Return the [X, Y] coordinate for the center point of the cell that contains the specified text.  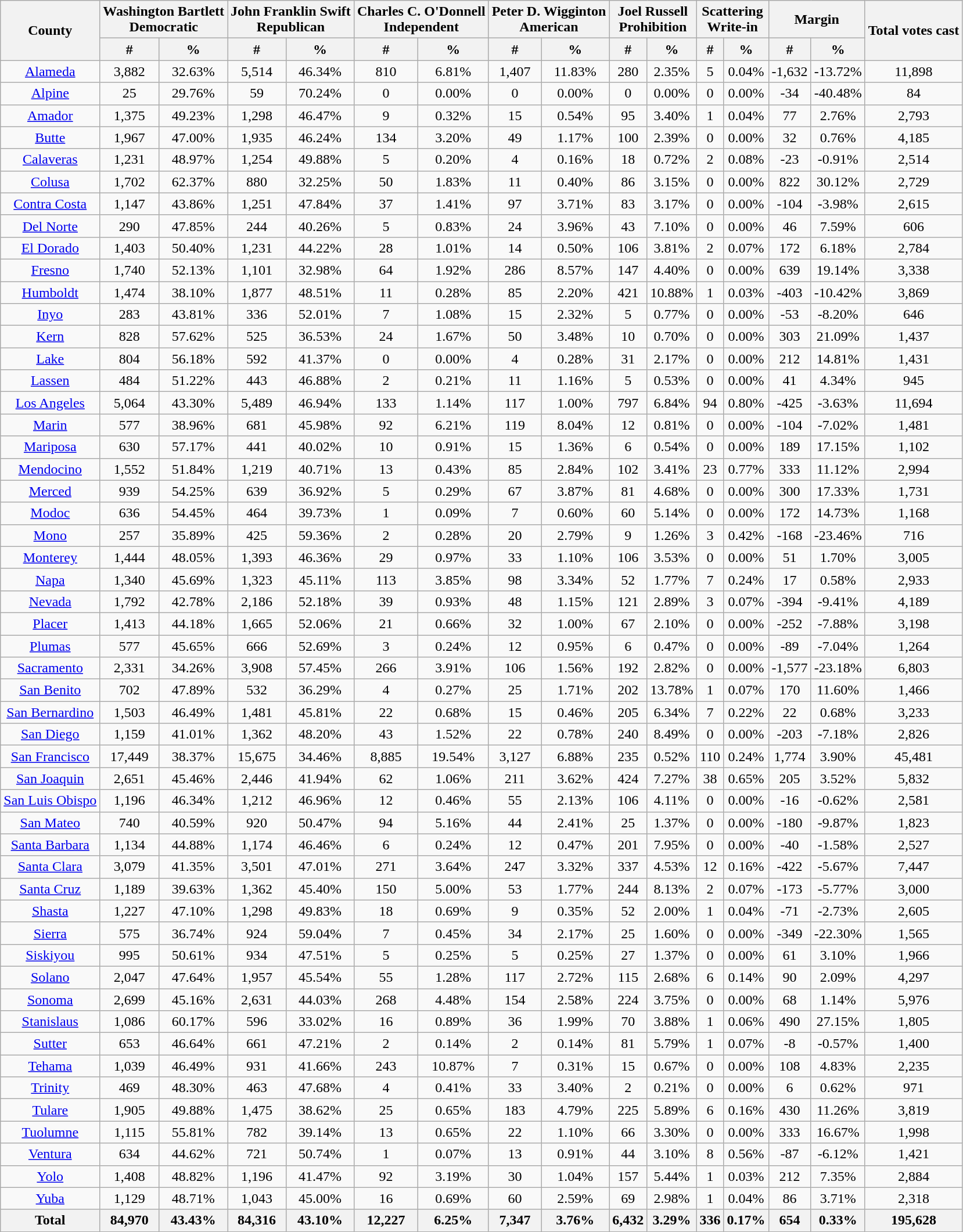
1,227 [130, 911]
San Mateo [50, 823]
48.05% [193, 557]
0.31% [575, 1066]
19.14% [838, 270]
3.96% [575, 226]
3.85% [454, 579]
225 [628, 1110]
39.14% [321, 1132]
31 [628, 359]
7.27% [671, 779]
257 [130, 535]
-71 [790, 911]
36.74% [193, 933]
0.32% [454, 116]
0.41% [454, 1088]
1.70% [838, 557]
5.44% [671, 1176]
36 [515, 1022]
0.53% [671, 381]
41.35% [193, 867]
266 [386, 668]
1,375 [130, 116]
3.62% [575, 779]
1,323 [257, 579]
1.08% [454, 315]
Yolo [50, 1176]
2,615 [914, 204]
1,400 [914, 1044]
0.67% [671, 1066]
1.56% [575, 668]
-53 [790, 315]
36.92% [321, 491]
1.36% [575, 447]
51.22% [193, 381]
48.82% [193, 1176]
41.66% [321, 1066]
2,446 [257, 779]
0.70% [671, 337]
-394 [790, 601]
3.32% [575, 867]
1.41% [454, 204]
21.09% [838, 337]
28 [386, 248]
1,905 [130, 1110]
2.32% [575, 315]
Lake [50, 359]
55.81% [193, 1132]
29 [386, 557]
30 [515, 1176]
38.96% [193, 425]
45.11% [321, 579]
-0.62% [838, 801]
201 [628, 845]
8 [710, 1154]
Sierra [50, 933]
San Joaquin [50, 779]
46 [790, 226]
-173 [790, 889]
-425 [790, 403]
29.76% [193, 93]
45.40% [321, 889]
2,527 [914, 845]
1,254 [257, 160]
-10.42% [838, 292]
2.09% [838, 977]
1,431 [914, 359]
-87 [790, 1154]
1,475 [257, 1110]
0.42% [746, 535]
Butte [50, 138]
14.81% [838, 359]
19.54% [454, 757]
36.53% [321, 337]
16.67% [838, 1132]
97 [515, 204]
El Dorado [50, 248]
0.78% [575, 734]
Alameda [50, 71]
48.51% [321, 292]
Inyo [50, 315]
6.84% [671, 403]
1.04% [575, 1176]
268 [386, 999]
1,466 [914, 690]
11,694 [914, 403]
469 [130, 1088]
95 [628, 116]
2,631 [257, 999]
41.47% [321, 1176]
84,970 [130, 1220]
Siskiyou [50, 955]
2.98% [671, 1198]
2,826 [914, 734]
464 [257, 513]
San Francisco [50, 757]
0.81% [671, 425]
0.56% [746, 1154]
Nevada [50, 601]
50.74% [321, 1154]
2,651 [130, 779]
5,832 [914, 779]
4,185 [914, 138]
Stanislaus [50, 1022]
17.15% [838, 447]
134 [386, 138]
11.83% [575, 71]
2.41% [575, 823]
-1,632 [790, 71]
-5.77% [838, 889]
286 [515, 270]
-40 [790, 845]
1,129 [130, 1198]
2,605 [914, 911]
3.75% [671, 999]
Sacramento [50, 668]
Total votes cast [914, 30]
2,729 [914, 182]
303 [790, 337]
-7.88% [838, 624]
596 [257, 1022]
70 [628, 1022]
283 [130, 315]
34 [515, 933]
-8.20% [838, 315]
1,503 [130, 712]
7,447 [914, 867]
945 [914, 381]
421 [628, 292]
17.33% [838, 491]
4.53% [671, 867]
1.16% [575, 381]
0.35% [575, 911]
490 [790, 1022]
69 [628, 1198]
3.53% [671, 557]
Alpine [50, 93]
2,331 [130, 668]
45.65% [193, 646]
1,740 [130, 270]
45.98% [321, 425]
83 [628, 204]
661 [257, 1044]
3.87% [575, 491]
630 [130, 447]
1.17% [575, 138]
7.35% [838, 1176]
-0.91% [838, 160]
39 [386, 601]
1,212 [257, 801]
1,731 [914, 491]
0.52% [671, 757]
0.76% [838, 138]
Sutter [50, 1044]
1,264 [914, 646]
52.18% [321, 601]
52.69% [321, 646]
46.96% [321, 801]
Amador [50, 116]
-252 [790, 624]
716 [914, 535]
San Benito [50, 690]
45.16% [193, 999]
7.59% [838, 226]
4,189 [914, 601]
3,882 [130, 71]
Tehama [50, 1066]
48.20% [321, 734]
40.71% [321, 469]
ScatteringWrite-in [732, 20]
121 [628, 601]
38.37% [193, 757]
98 [515, 579]
44.03% [321, 999]
170 [790, 690]
100 [628, 138]
0.17% [746, 1220]
3.52% [838, 779]
0.40% [575, 182]
Humboldt [50, 292]
-7.04% [838, 646]
44.22% [321, 248]
San Bernardino [50, 712]
1.99% [575, 1022]
51 [790, 557]
6.18% [838, 248]
8,885 [386, 757]
2,235 [914, 1066]
-180 [790, 823]
34.46% [321, 757]
0.60% [575, 513]
2.35% [671, 71]
11,898 [914, 71]
0.62% [838, 1088]
0.66% [454, 624]
4.48% [454, 999]
50.47% [321, 823]
1.60% [671, 933]
115 [628, 977]
1,957 [257, 977]
35.89% [193, 535]
532 [257, 690]
1,805 [914, 1022]
5,514 [257, 71]
1.28% [454, 977]
San Luis Obispo [50, 801]
0.22% [746, 712]
5.14% [671, 513]
Solano [50, 977]
51.84% [193, 469]
782 [257, 1132]
2.76% [838, 116]
Shasta [50, 911]
3,338 [914, 270]
0.50% [575, 248]
20 [515, 535]
1,086 [130, 1022]
0.33% [838, 1220]
1,421 [914, 1154]
-168 [790, 535]
Sonoma [50, 999]
971 [914, 1088]
113 [386, 579]
1.71% [575, 690]
804 [130, 359]
47.68% [321, 1088]
666 [257, 646]
646 [914, 315]
3.64% [454, 867]
654 [790, 1220]
23 [710, 469]
-13.72% [838, 71]
1,413 [130, 624]
13.78% [671, 690]
38 [710, 779]
2,514 [914, 160]
4.68% [671, 491]
1,159 [130, 734]
1.83% [454, 182]
1,039 [130, 1066]
2.59% [575, 1198]
-2.73% [838, 911]
3.34% [575, 579]
-9.87% [838, 823]
11.12% [838, 469]
8.49% [671, 734]
33.02% [321, 1022]
1.92% [454, 270]
4,297 [914, 977]
243 [386, 1066]
920 [257, 823]
1,966 [914, 955]
592 [257, 359]
1.15% [575, 601]
57.17% [193, 447]
Santa Clara [50, 867]
6.88% [575, 757]
3,005 [914, 557]
8.13% [671, 889]
Calaveras [50, 160]
Kern [50, 337]
Santa Barbara [50, 845]
0.72% [671, 160]
-403 [790, 292]
3.19% [454, 1176]
575 [130, 933]
45.54% [321, 977]
2.10% [671, 624]
0.95% [575, 646]
32.63% [193, 71]
1,967 [130, 138]
44.62% [193, 1154]
Plumas [50, 646]
68 [790, 999]
1,998 [914, 1132]
10.88% [671, 292]
54.45% [193, 513]
525 [257, 337]
8.04% [575, 425]
46.88% [321, 381]
Joel RussellProhibition [653, 20]
7.10% [671, 226]
3.48% [575, 337]
Modoc [50, 513]
4.11% [671, 801]
San Diego [50, 734]
Tulare [50, 1110]
77 [790, 116]
3,198 [914, 624]
7.95% [671, 845]
3.90% [838, 757]
0.43% [454, 469]
County [50, 30]
1,408 [130, 1176]
27 [628, 955]
1.52% [454, 734]
3.41% [671, 469]
10.87% [454, 1066]
50.61% [193, 955]
430 [790, 1110]
822 [790, 182]
1,115 [130, 1132]
2.89% [671, 601]
1,552 [130, 469]
1,774 [790, 757]
8.57% [575, 270]
240 [628, 734]
4.79% [575, 1110]
Mono [50, 535]
1,147 [130, 204]
54.25% [193, 491]
1,444 [130, 557]
1,101 [257, 270]
Marin [50, 425]
995 [130, 955]
47.01% [321, 867]
3.17% [671, 204]
41 [790, 381]
40.02% [321, 447]
44.18% [193, 624]
2.39% [671, 138]
1,665 [257, 624]
30.12% [838, 182]
45.69% [193, 579]
0.93% [454, 601]
102 [628, 469]
463 [257, 1088]
Contra Costa [50, 204]
64 [386, 270]
Fresno [50, 270]
157 [628, 1176]
0.09% [454, 513]
Merced [50, 491]
653 [130, 1044]
3.20% [454, 138]
3.15% [671, 182]
37 [386, 204]
133 [386, 403]
195,628 [914, 1220]
797 [628, 403]
1,174 [257, 845]
280 [628, 71]
3,908 [257, 668]
50.40% [193, 248]
3.91% [454, 668]
46.64% [193, 1044]
-7.18% [838, 734]
1,407 [515, 71]
2.20% [575, 292]
2.79% [575, 535]
-203 [790, 734]
1,935 [257, 138]
147 [628, 270]
3.30% [671, 1132]
Washington BartlettDemocratic [164, 20]
2.13% [575, 801]
6,432 [628, 1220]
5.89% [671, 1110]
45.46% [193, 779]
70.24% [321, 93]
0.20% [454, 160]
47.51% [321, 955]
27.15% [838, 1022]
0.80% [746, 403]
3,127 [515, 757]
740 [130, 823]
1,474 [130, 292]
59 [257, 93]
17,449 [130, 757]
0.45% [454, 933]
443 [257, 381]
4.34% [838, 381]
-349 [790, 933]
224 [628, 999]
Mariposa [50, 447]
66 [628, 1132]
300 [790, 491]
2,994 [914, 469]
Monterey [50, 557]
-89 [790, 646]
46.36% [321, 557]
5,064 [130, 403]
32.25% [321, 182]
0.29% [454, 491]
John Franklin SwiftRepublican [291, 20]
52.01% [321, 315]
43.86% [193, 204]
337 [628, 867]
2.84% [575, 469]
1,102 [914, 447]
636 [130, 513]
40.59% [193, 823]
3,000 [914, 889]
1,340 [130, 579]
1,219 [257, 469]
721 [257, 1154]
39.73% [321, 513]
Margin [817, 20]
-6.12% [838, 1154]
3.81% [671, 248]
14.73% [838, 513]
2,186 [257, 601]
1,437 [914, 337]
-40.48% [838, 93]
45.00% [321, 1198]
57.62% [193, 337]
5.00% [454, 889]
53 [515, 889]
Del Norte [50, 226]
119 [515, 425]
-0.57% [838, 1044]
247 [515, 867]
-7.02% [838, 425]
Los Angeles [50, 403]
38.62% [321, 1110]
46.94% [321, 403]
44.88% [193, 845]
45,481 [914, 757]
681 [257, 425]
1,792 [130, 601]
21 [386, 624]
47.21% [321, 1044]
6.21% [454, 425]
59.04% [321, 933]
62.37% [193, 182]
15,675 [257, 757]
1.01% [454, 248]
484 [130, 381]
-5.67% [838, 867]
183 [515, 1110]
810 [386, 71]
Ventura [50, 1154]
0.97% [454, 557]
45.81% [321, 712]
43.10% [321, 1220]
-23 [790, 160]
48.71% [193, 1198]
Mendocino [50, 469]
108 [790, 1066]
931 [257, 1066]
34.26% [193, 668]
424 [628, 779]
3,819 [914, 1110]
6.81% [454, 71]
5.79% [671, 1044]
90 [790, 977]
1,877 [257, 292]
47.00% [193, 138]
0.06% [746, 1022]
52.06% [321, 624]
939 [130, 491]
40.26% [321, 226]
-23.46% [838, 535]
6.34% [671, 712]
2.82% [671, 668]
5.16% [454, 823]
2,699 [130, 999]
606 [914, 226]
3,079 [130, 867]
154 [515, 999]
202 [628, 690]
271 [386, 867]
3,233 [914, 712]
189 [790, 447]
1,702 [130, 182]
46.46% [321, 845]
-9.41% [838, 601]
4.83% [838, 1066]
0.58% [838, 579]
43.43% [193, 1220]
41.37% [321, 359]
5,976 [914, 999]
39.63% [193, 889]
47.10% [193, 911]
48 [515, 601]
-16 [790, 801]
47.64% [193, 977]
-8 [790, 1044]
12,227 [386, 1220]
1,043 [257, 1198]
-22.30% [838, 933]
49.23% [193, 116]
2,793 [914, 116]
52.13% [193, 270]
1.06% [454, 779]
84,316 [257, 1220]
235 [628, 757]
2,581 [914, 801]
425 [257, 535]
47.85% [193, 226]
14 [515, 248]
924 [257, 933]
Placer [50, 624]
828 [130, 337]
6,803 [914, 668]
7,347 [515, 1220]
61 [790, 955]
2,784 [914, 248]
1,823 [914, 823]
2,884 [914, 1176]
-3.63% [838, 403]
47.89% [193, 690]
57.45% [321, 668]
62 [386, 779]
Charles C. O'DonnellIndependent [421, 20]
42.78% [193, 601]
290 [130, 226]
84 [914, 93]
441 [257, 447]
17 [790, 579]
-1.58% [838, 845]
1,403 [130, 248]
110 [710, 757]
2,047 [130, 977]
-1,577 [790, 668]
Napa [50, 579]
702 [130, 690]
1,393 [257, 557]
41.01% [193, 734]
192 [628, 668]
0.27% [454, 690]
-3.98% [838, 204]
1,251 [257, 204]
43.30% [193, 403]
4.40% [671, 270]
1,565 [914, 933]
2,318 [914, 1198]
2.00% [671, 911]
880 [257, 182]
3.76% [575, 1220]
Tuolumne [50, 1132]
49 [515, 138]
41.94% [321, 779]
211 [515, 779]
Total [50, 1220]
38.10% [193, 292]
Santa Cruz [50, 889]
3.88% [671, 1022]
48.97% [193, 160]
48.30% [193, 1088]
6.25% [454, 1220]
46.24% [321, 138]
2.72% [575, 977]
0.83% [454, 226]
2.68% [671, 977]
1,168 [914, 513]
2,933 [914, 579]
5,489 [257, 403]
634 [130, 1154]
43.81% [193, 315]
3.29% [671, 1220]
Trinity [50, 1088]
-23.18% [838, 668]
11.60% [838, 690]
Yuba [50, 1198]
60.17% [193, 1022]
150 [386, 889]
46.47% [321, 116]
36.29% [321, 690]
Peter D. WiggintonAmerican [549, 20]
3,501 [257, 867]
Lassen [50, 381]
1,134 [130, 845]
1.67% [454, 337]
47.84% [321, 204]
0.89% [454, 1022]
Colusa [50, 182]
11.26% [838, 1110]
3,869 [914, 292]
-34 [790, 93]
0.08% [746, 160]
-422 [790, 867]
56.18% [193, 359]
49.83% [321, 911]
2.58% [575, 999]
1,189 [130, 889]
32.98% [321, 270]
59.36% [321, 535]
1.26% [671, 535]
934 [257, 955]
